Detect which cell encompasses the target text, then output its [X, Y] center coordinate. 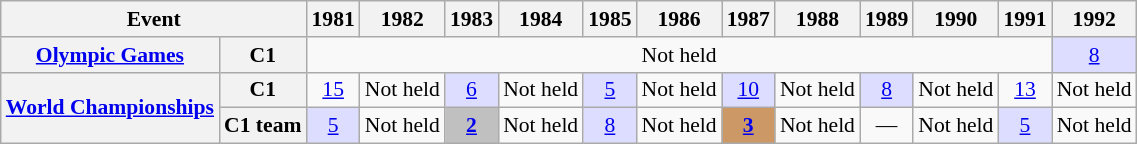
1992 [1094, 19]
13 [1024, 90]
World Championships [110, 108]
2 [472, 126]
6 [472, 90]
10 [748, 90]
15 [332, 90]
C1 team [262, 126]
1981 [332, 19]
1986 [680, 19]
Olympic Games [110, 55]
— [886, 126]
1985 [610, 19]
1983 [472, 19]
1984 [540, 19]
Event [154, 19]
1990 [956, 19]
1989 [886, 19]
3 [748, 126]
1991 [1024, 19]
1982 [402, 19]
1987 [748, 19]
1988 [818, 19]
